Scan for the cell matching the given text and deliver its [X, Y] coordinate at center. 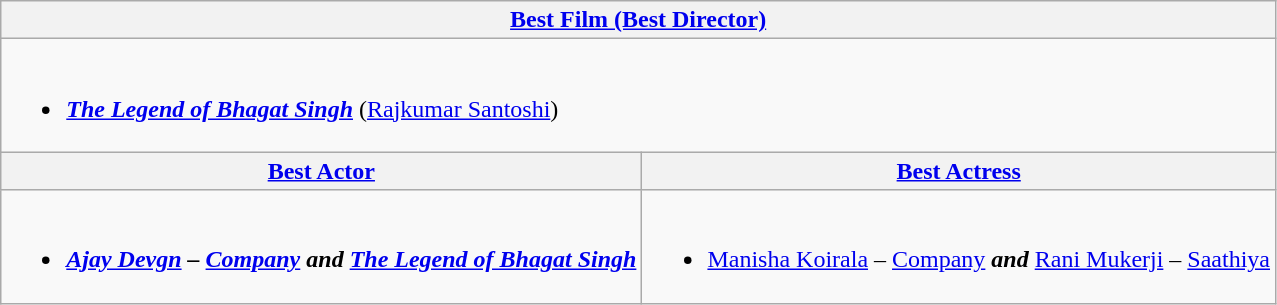
Best Actress [959, 171]
Best Actor [322, 171]
The Legend of Bhagat Singh (Rajkumar Santoshi) [638, 96]
Best Film (Best Director) [638, 20]
Ajay Devgn – Company and The Legend of Bhagat Singh [322, 246]
Manisha Koirala – Company and Rani Mukerji – Saathiya [959, 246]
